Output the [x, y] coordinate of the center of the cell containing the given text.  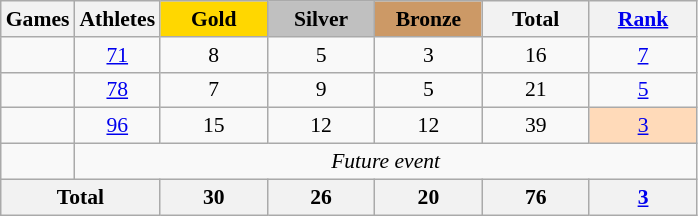
Bronze [428, 19]
Silver [320, 19]
39 [536, 126]
Gold [214, 19]
9 [320, 90]
21 [536, 90]
Athletes [117, 19]
20 [428, 197]
71 [117, 55]
26 [320, 197]
Rank [642, 19]
30 [214, 197]
76 [536, 197]
16 [536, 55]
8 [214, 55]
15 [214, 126]
Future event [385, 162]
78 [117, 90]
Games [38, 19]
96 [117, 126]
